Determine the (x, y) coordinate at the center of the cell enclosing the given text.  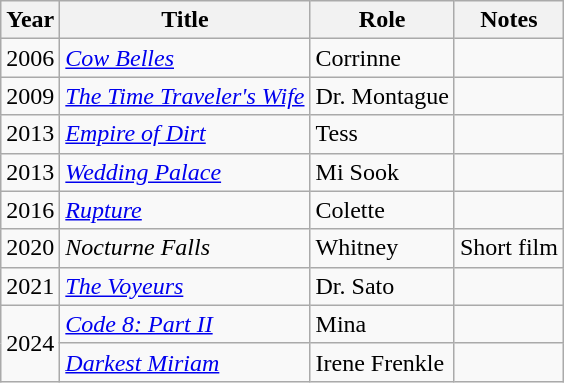
Dr. Montague (382, 96)
Tess (382, 134)
The Time Traveler's Wife (185, 96)
Cow Belles (185, 58)
Mi Sook (382, 172)
Empire of Dirt (185, 134)
Year (30, 20)
2016 (30, 210)
Role (382, 20)
Colette (382, 210)
Short film (508, 248)
2021 (30, 286)
2006 (30, 58)
Rupture (185, 210)
2020 (30, 248)
Notes (508, 20)
Corrinne (382, 58)
The Voyeurs (185, 286)
Title (185, 20)
Whitney (382, 248)
Dr. Sato (382, 286)
Mina (382, 324)
Darkest Miriam (185, 362)
2024 (30, 343)
Irene Frenkle (382, 362)
Wedding Palace (185, 172)
2009 (30, 96)
Nocturne Falls (185, 248)
Code 8: Part II (185, 324)
